From the cell containing the given text, extract its center point as [X, Y] coordinate. 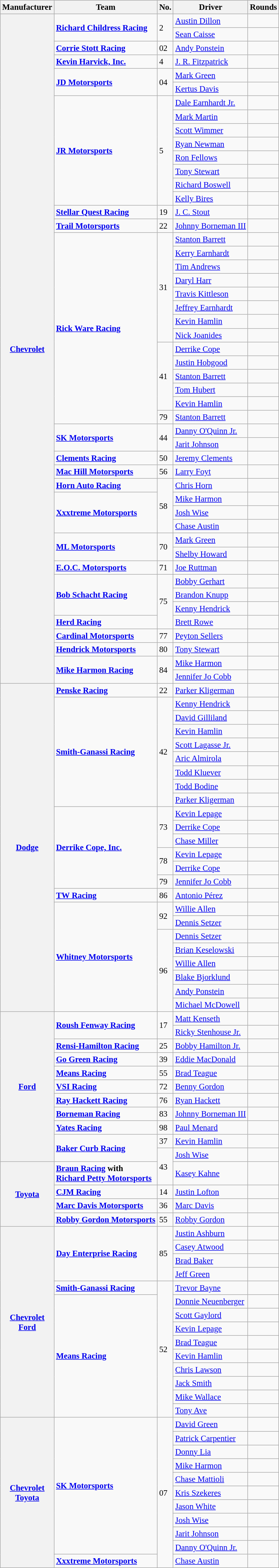
Justin Lofton [211, 1192]
Ray Hackett Racing [106, 1100]
52 [165, 1349]
Hendrick Motorsports [106, 650]
Blake Bjorklund [211, 977]
Joe Ruttman [211, 567]
Antonio Pérez [211, 896]
56 [165, 472]
Peyton Sellers [211, 636]
TW Racing [106, 896]
Mac Hill Motorsports [106, 472]
JR Motorsports [106, 150]
98 [165, 1128]
Rensi-Hamilton Racing [106, 1046]
Todd Bodine [211, 786]
Bobby Gerhart [211, 581]
Eddie MacDonald [211, 1060]
Tony Ave [211, 1411]
4 [165, 62]
36 [165, 1206]
Clements Racing [106, 458]
Stellar Quest Racing [106, 212]
5 [165, 150]
Patrick Carpentier [211, 1438]
Casey Atwood [211, 1247]
Whitney Motorsports [106, 957]
Ricky Stenhouse Jr. [211, 1032]
Tom Hubert [211, 390]
02 [165, 48]
Richard Boswell [211, 185]
Kasey Kahne [211, 1173]
Jason White [211, 1507]
Scott Wimmer [211, 130]
Bob Schacht Racing [106, 595]
77 [165, 636]
84 [165, 670]
37 [165, 1141]
Trail Motorsports [106, 226]
58 [165, 506]
Mark Martin [211, 117]
Day Enterprise Racing [106, 1254]
31 [165, 287]
14 [165, 1192]
72 [165, 1087]
Herd Racing [106, 622]
CJM Racing [106, 1192]
Sean Caisse [211, 35]
83 [165, 1114]
J. C. Stout [211, 212]
85 [165, 1254]
Jack Smith [211, 1383]
Benny Gordon [211, 1087]
Roush Fenway Racing [106, 1025]
Brian Keselowski [211, 950]
Go Green Racing [106, 1060]
Paul Menard [211, 1128]
Chevrolet Toyota [27, 1493]
86 [165, 896]
42 [165, 752]
Daryl Harr [211, 281]
Mike Wallace [211, 1397]
ChevroletFord [27, 1322]
07 [165, 1493]
17 [165, 1025]
Dale Earnhardt Jr. [211, 103]
71 [165, 567]
96 [165, 970]
76 [165, 1100]
70 [165, 547]
Brandon Knupp [211, 595]
Chase Mattioli [211, 1479]
50 [165, 458]
39 [165, 1060]
Manufacturer [27, 7]
Rounds [263, 7]
Chris Lawson [211, 1370]
Dodge [27, 848]
Brad Baker [211, 1261]
Donny Lia [211, 1452]
Corrie Stott Racing [106, 48]
Team [106, 7]
25 [165, 1046]
41 [165, 376]
Toyota [27, 1194]
Scott Gaylord [211, 1315]
Travis Kittleson [211, 294]
VSI Racing [106, 1087]
Ford [27, 1087]
Shelby Howard [211, 554]
Ron Fellows [211, 157]
Braun Racing with Richard Petty Motorsports [106, 1173]
Derrike Cope, Inc. [106, 848]
Chris Horn [211, 486]
75 [165, 602]
Bobby Hamilton Jr. [211, 1046]
2 [165, 28]
Robby Gordon Motorsports [106, 1219]
David Green [211, 1424]
Donnie Neuenberger [211, 1302]
Kerry Earnhardt [211, 253]
Baker Curb Racing [106, 1148]
73 [165, 827]
Jeff Green [211, 1274]
Kelly Bires [211, 198]
Todd Kluever [211, 772]
Tim Andrews [211, 267]
No. [165, 7]
Larry Foyt [211, 472]
Richard Childress Racing [106, 28]
Justin Hobgood [211, 362]
Austin Dillon [211, 21]
Nick Joanides [211, 335]
ML Motorsports [106, 547]
80 [165, 650]
E.O.C. Motorsports [106, 567]
David Gilliland [211, 718]
Robby Gordon [211, 1219]
Ryan Newman [211, 144]
78 [165, 861]
Michael McDowell [211, 1005]
J. R. Fitzpatrick [211, 62]
Horn Auto Racing [106, 486]
Penske Racing [106, 691]
Matt Kenseth [211, 1018]
Ryan Hackett [211, 1100]
19 [165, 212]
04 [165, 82]
Justin Ashburn [211, 1233]
Kertus Davis [211, 89]
Chevrolet [27, 349]
Jeffrey Earnhardt [211, 308]
Borneman Racing [106, 1114]
Chase Miller [211, 841]
Driver [211, 7]
Kevin Harvick, Inc. [106, 62]
Kris Szekeres [211, 1493]
Scott Lagasse Jr. [211, 745]
Cardinal Motorsports [106, 636]
Rick Ware Racing [106, 328]
Marc Davis Motorsports [106, 1206]
Brett Rowe [211, 622]
92 [165, 916]
Trevor Bayne [211, 1288]
JD Motorsports [106, 82]
Jeremy Clements [211, 458]
Marc Davis [211, 1206]
Aric Almirola [211, 759]
44 [165, 438]
Yates Racing [106, 1128]
43 [165, 1167]
Mike Harmon Racing [106, 670]
